Identify which cell holds the provided text, then report its [X, Y] central coordinate. 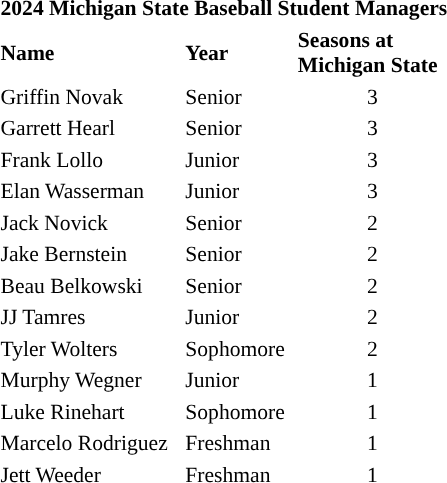
Year [239, 53]
Freshman [239, 443]
